Output the [X, Y] coordinate of the center of the cell containing the given text.  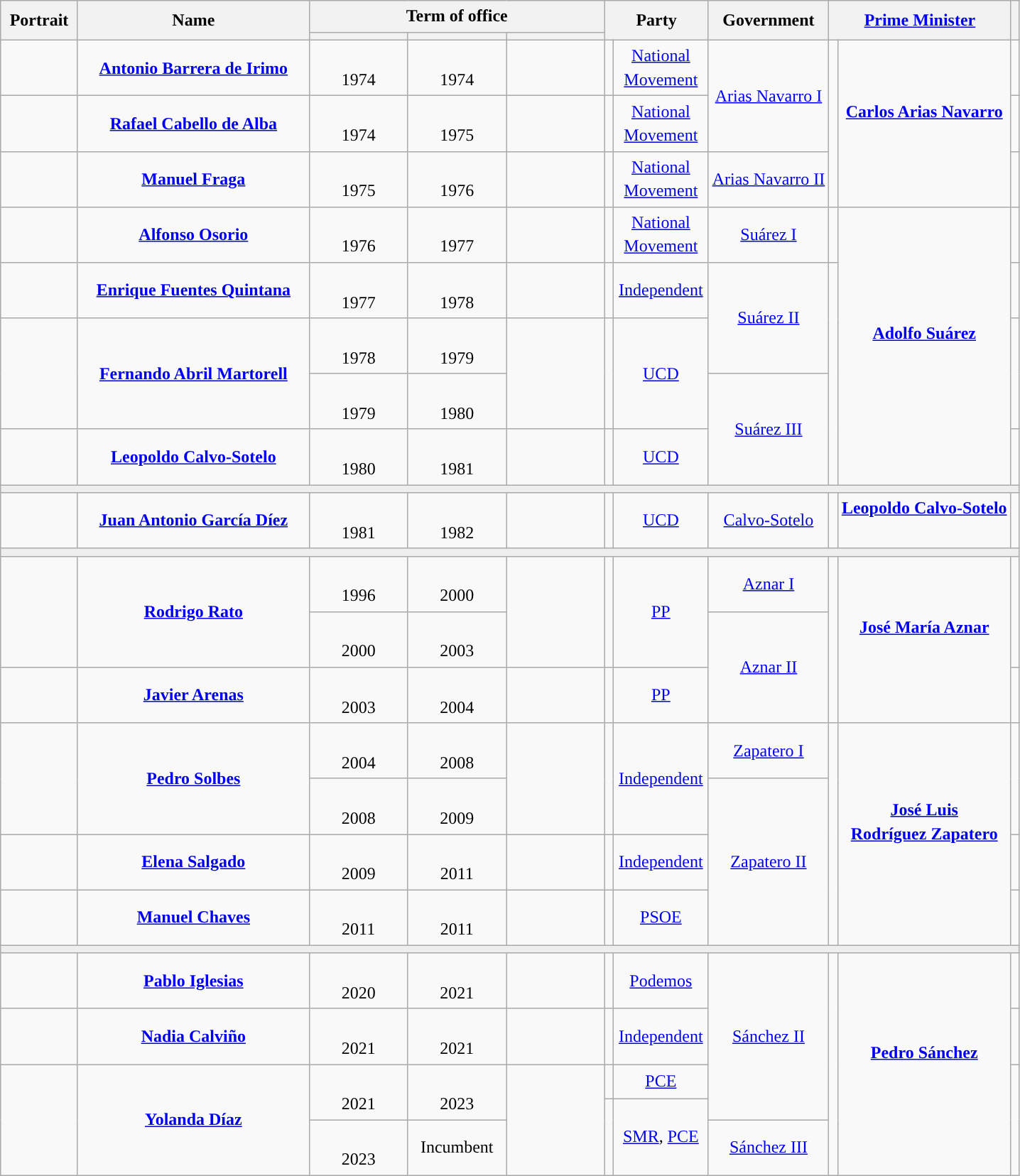
Sánchez II [769, 1037]
Enrique Fuentes Quintana [193, 290]
Adolfo Suárez [924, 345]
Arias Navarro I [769, 95]
PCE [661, 1082]
1982 [457, 521]
Term of office [457, 17]
José LuisRodríguez Zapatero [924, 834]
SMR, PCE [661, 1137]
Prime Minister [920, 21]
Zapatero II [769, 862]
Portrait [40, 21]
Alfonso Osorio [193, 234]
PSOE [661, 918]
Elena Salgado [193, 862]
Incumbent [457, 1148]
José María Aznar [924, 639]
Arias Navarro II [769, 179]
Aznar I [769, 584]
Manuel Chaves [193, 918]
Party [656, 21]
Carlos Arias Navarro [924, 124]
Suárez II [769, 318]
Nadia Calviño [193, 1036]
Fernando Abril Martorell [193, 374]
Suárez III [769, 429]
Sánchez III [769, 1148]
Javier Arenas [193, 695]
Suárez I [769, 234]
Podemos [661, 981]
Calvo-Sotelo [769, 521]
Government [769, 21]
Name [193, 21]
Zapatero I [769, 751]
Pedro Sánchez [924, 1064]
Yolanda Díaz [193, 1121]
Antonio Barrera de Irimo [193, 67]
1996 [358, 584]
Rafael Cabello de Alba [193, 124]
2020 [358, 981]
Manuel Fraga [193, 179]
Aznar II [769, 668]
Pablo Iglesias [193, 981]
Rodrigo Rato [193, 612]
Pedro Solbes [193, 778]
Juan Antonio García Díez [193, 521]
